Pinpoint the cell where the given text exists, returning its (x, y) midpoint coordinate. 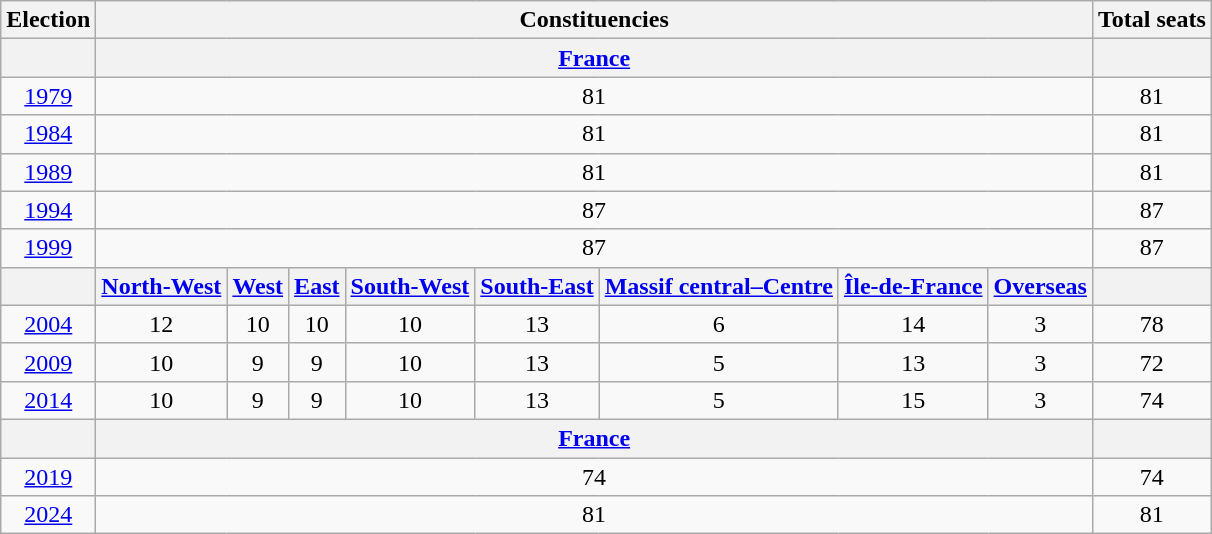
Île-de-France (913, 286)
2019 (48, 477)
2009 (48, 362)
1984 (48, 134)
72 (1152, 362)
North-West (162, 286)
Election (48, 20)
Overseas (1040, 286)
1994 (48, 210)
1999 (48, 248)
2024 (48, 515)
East (317, 286)
Constituencies (594, 20)
14 (913, 324)
Total seats (1152, 20)
1989 (48, 172)
South-West (410, 286)
12 (162, 324)
2014 (48, 400)
1979 (48, 96)
15 (913, 400)
Massif central–Centre (718, 286)
78 (1152, 324)
2004 (48, 324)
6 (718, 324)
West (258, 286)
South-East (537, 286)
